Return [x, y] of the center of cell containing provided text 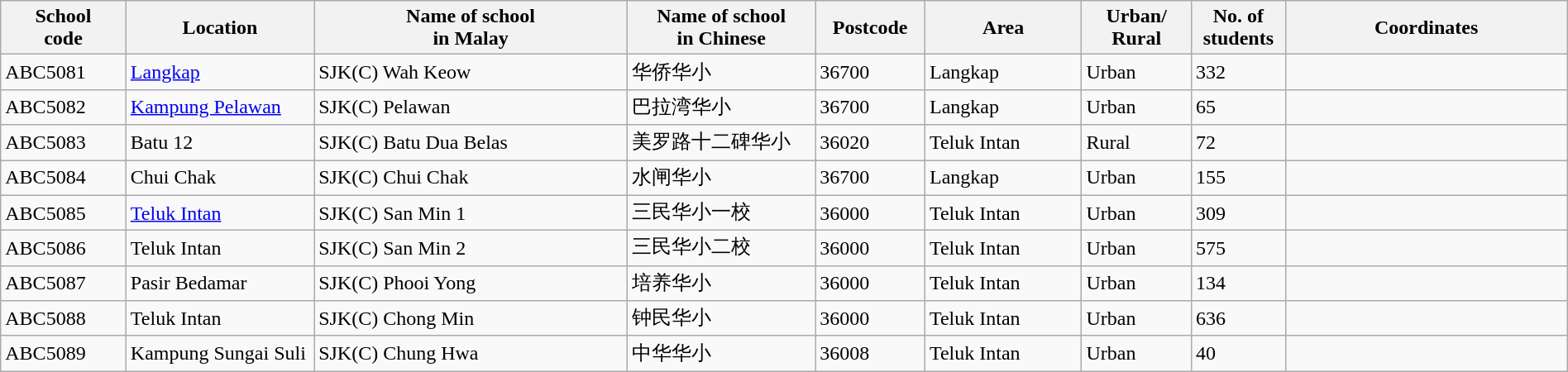
Schoolcode [64, 28]
ABC5082 [64, 107]
华侨华小 [721, 73]
65 [1238, 107]
155 [1238, 179]
Pasir Bedamar [220, 283]
Urban/Rural [1136, 28]
三民华小二校 [721, 248]
No. ofstudents [1238, 28]
ABC5089 [64, 354]
SJK(C) Chui Chak [471, 179]
水闸华小 [721, 179]
Coordinates [1426, 28]
332 [1238, 73]
36020 [870, 142]
ABC5081 [64, 73]
Rural [1136, 142]
Batu 12 [220, 142]
美罗路十二碑华小 [721, 142]
ABC5088 [64, 319]
SJK(C) Wah Keow [471, 73]
钟民华小 [721, 319]
Name of schoolin Chinese [721, 28]
40 [1238, 354]
Chui Chak [220, 179]
ABC5083 [64, 142]
中华华小 [721, 354]
ABC5084 [64, 179]
SJK(C) San Min 2 [471, 248]
575 [1238, 248]
Location [220, 28]
ABC5086 [64, 248]
Name of schoolin Malay [471, 28]
Kampung Pelawan [220, 107]
134 [1238, 283]
ABC5087 [64, 283]
36008 [870, 354]
72 [1238, 142]
培养华小 [721, 283]
巴拉湾华小 [721, 107]
SJK(C) Chong Min [471, 319]
三民华小一校 [721, 213]
Kampung Sungai Suli [220, 354]
SJK(C) Pelawan [471, 107]
309 [1238, 213]
ABC5085 [64, 213]
SJK(C) San Min 1 [471, 213]
SJK(C) Chung Hwa [471, 354]
Postcode [870, 28]
636 [1238, 319]
SJK(C) Batu Dua Belas [471, 142]
SJK(C) Phooi Yong [471, 283]
Area [1002, 28]
